Locate the cell with the specified text and output its (X, Y) center coordinate. 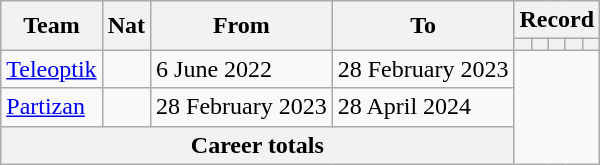
Career totals (258, 145)
Nat (126, 26)
To (423, 26)
Partizan (52, 107)
From (242, 26)
Team (52, 26)
28 April 2024 (423, 107)
Record (557, 20)
6 June 2022 (242, 69)
Teleoptik (52, 69)
